Search for the cell housing the specified text and yield its (x, y) center coordinate. 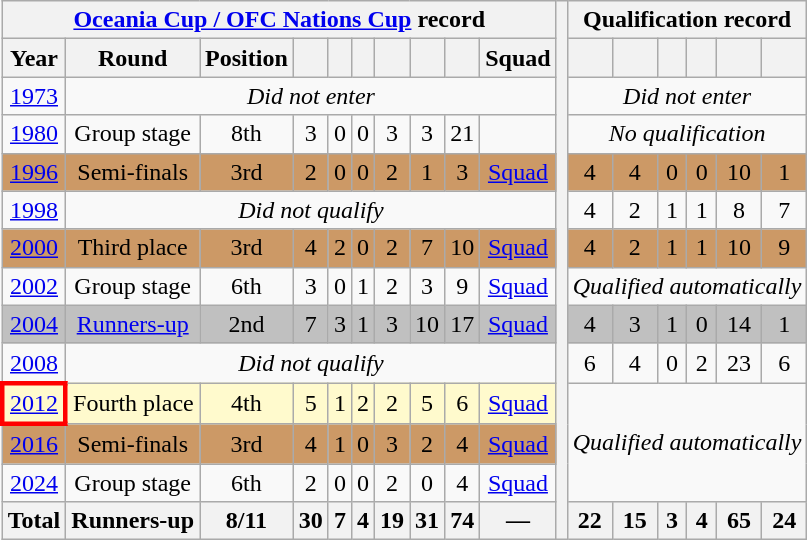
19 (392, 521)
Year (34, 58)
2000 (34, 248)
74 (462, 521)
8th (247, 134)
2002 (34, 286)
No qualification (687, 134)
2004 (34, 324)
2016 (34, 444)
23 (740, 363)
22 (590, 521)
Third place (133, 248)
Total (34, 521)
24 (784, 521)
65 (740, 521)
4th (247, 404)
8/11 (247, 521)
1996 (34, 172)
Fourth place (133, 404)
17 (462, 324)
1980 (34, 134)
30 (310, 521)
1998 (34, 210)
Position (247, 58)
14 (740, 324)
1973 (34, 96)
8 (740, 210)
2012 (34, 404)
Oceania Cup / OFC Nations Cup record (279, 20)
Round (133, 58)
2024 (34, 483)
21 (462, 134)
2008 (34, 363)
15 (634, 521)
Qualification record (687, 20)
— (518, 521)
2nd (247, 324)
31 (428, 521)
